Return [x, y] of the center of cell containing provided text 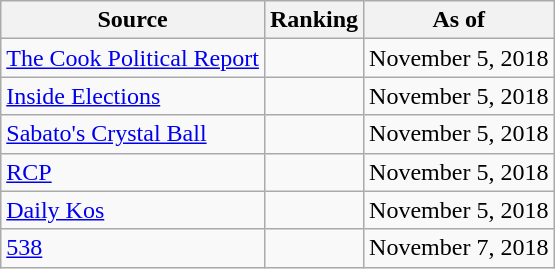
Ranking [314, 20]
November 7, 2018 [459, 248]
538 [133, 248]
Inside Elections [133, 96]
As of [459, 20]
The Cook Political Report [133, 58]
RCP [133, 172]
Daily Kos [133, 210]
Sabato's Crystal Ball [133, 134]
Source [133, 20]
